Pinpoint the cell where the given text exists, returning its (X, Y) midpoint coordinate. 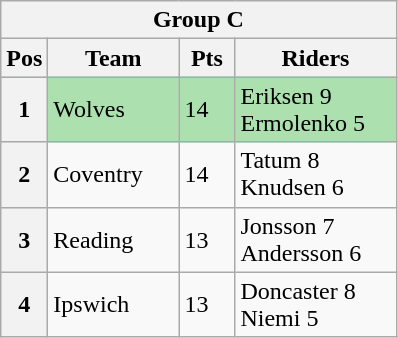
Riders (316, 58)
Group C (198, 20)
Pts (207, 58)
Reading (114, 240)
Eriksen 9Ermolenko 5 (316, 110)
Team (114, 58)
2 (24, 174)
Wolves (114, 110)
Doncaster 8Niemi 5 (316, 304)
1 (24, 110)
Jonsson 7Andersson 6 (316, 240)
Pos (24, 58)
Tatum 8 Knudsen 6 (316, 174)
Ipswich (114, 304)
3 (24, 240)
Coventry (114, 174)
4 (24, 304)
